Scan for the cell matching the given text and deliver its (x, y) coordinate at center. 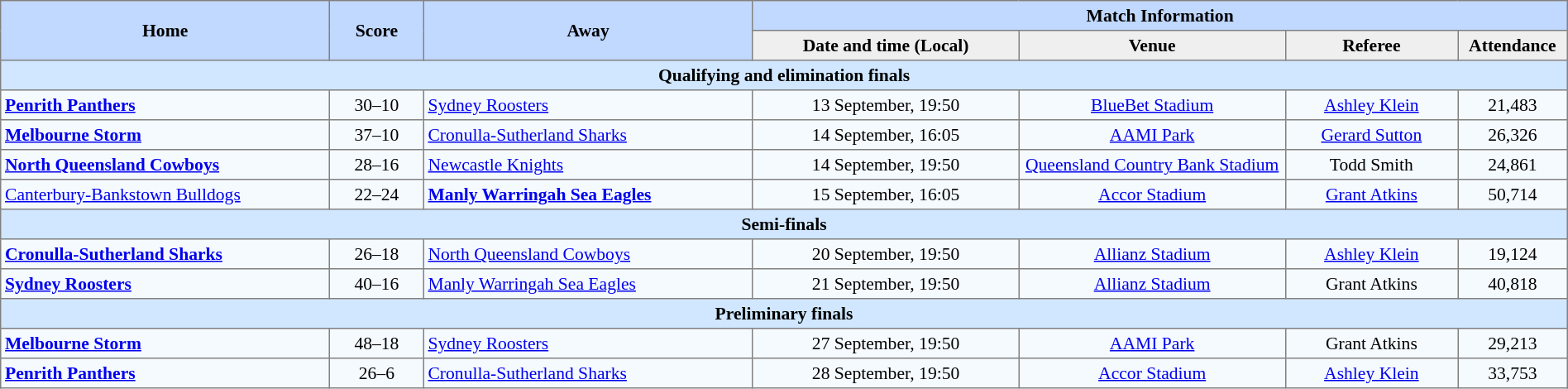
40–16 (377, 284)
28 September, 19:50 (886, 373)
33,753 (1513, 373)
13 September, 19:50 (886, 105)
21,483 (1513, 105)
26,326 (1513, 135)
Semi-finals (784, 224)
21 September, 19:50 (886, 284)
20 September, 19:50 (886, 254)
Qualifying and elimination finals (784, 75)
26–6 (377, 373)
Attendance (1513, 46)
Todd Smith (1371, 165)
Away (588, 31)
Preliminary finals (784, 314)
Gerard Sutton (1371, 135)
26–18 (377, 254)
15 September, 16:05 (886, 194)
Match Information (1159, 16)
Referee (1371, 46)
37–10 (377, 135)
24,861 (1513, 165)
14 September, 16:05 (886, 135)
Home (165, 31)
50,714 (1513, 194)
29,213 (1513, 343)
Queensland Country Bank Stadium (1152, 165)
40,818 (1513, 284)
30–10 (377, 105)
Score (377, 31)
Venue (1152, 46)
27 September, 19:50 (886, 343)
28–16 (377, 165)
Newcastle Knights (588, 165)
19,124 (1513, 254)
Canterbury-Bankstown Bulldogs (165, 194)
Date and time (Local) (886, 46)
BlueBet Stadium (1152, 105)
48–18 (377, 343)
14 September, 19:50 (886, 165)
22–24 (377, 194)
